Pinpoint the cell where the given text exists, returning its (X, Y) midpoint coordinate. 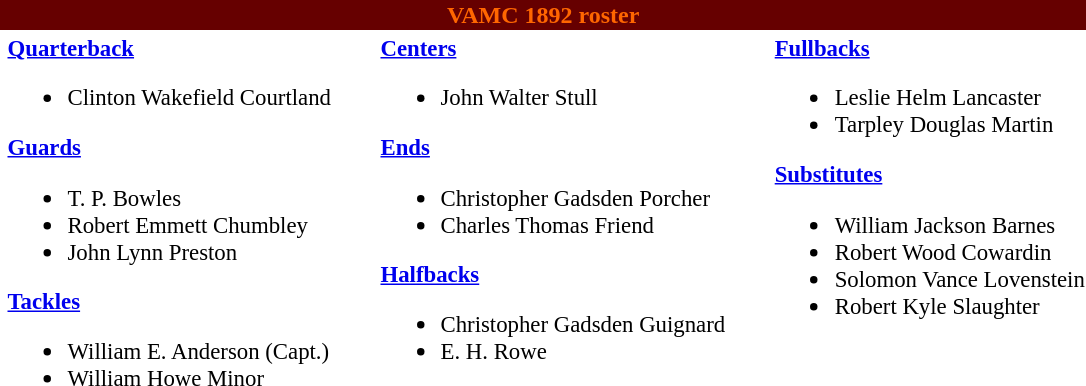
VAMC 1892 roster (543, 15)
